Output the (x, y) coordinate of the center of the cell containing the given text.  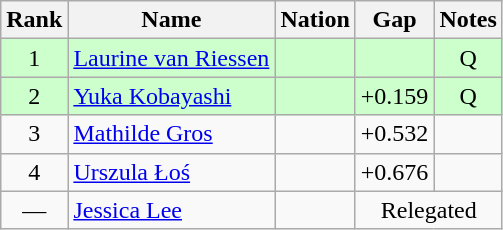
Yuka Kobayashi (172, 96)
Gap (394, 20)
+0.676 (394, 172)
Notes (468, 20)
Name (172, 20)
1 (34, 58)
4 (34, 172)
3 (34, 134)
Jessica Lee (172, 210)
Laurine van Riessen (172, 58)
Urszula Łoś (172, 172)
Nation (315, 20)
Rank (34, 20)
2 (34, 96)
+0.159 (394, 96)
Relegated (428, 210)
+0.532 (394, 134)
Mathilde Gros (172, 134)
— (34, 210)
